Search for the cell housing the specified text and yield its [x, y] center coordinate. 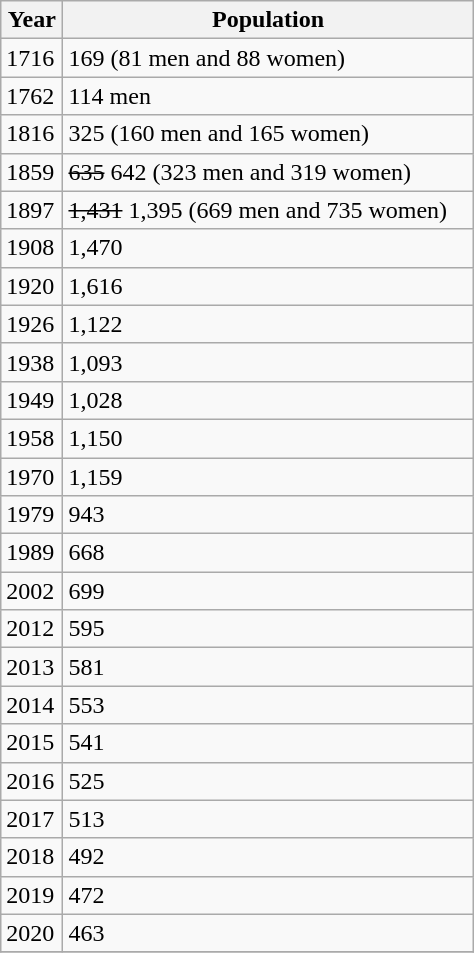
1,150 [268, 438]
2019 [32, 895]
1,159 [268, 477]
472 [268, 895]
1859 [32, 172]
525 [268, 781]
1,470 [268, 248]
2017 [32, 819]
492 [268, 857]
Population [268, 20]
2013 [32, 667]
1938 [32, 362]
1958 [32, 438]
2016 [32, 781]
1897 [32, 210]
1816 [32, 134]
1920 [32, 286]
699 [268, 591]
1979 [32, 515]
169 (81 men and 88 women) [268, 58]
114 men [268, 96]
581 [268, 667]
325 (160 men and 165 women) [268, 134]
2012 [32, 629]
1,093 [268, 362]
1970 [32, 477]
943 [268, 515]
553 [268, 705]
2002 [32, 591]
1,028 [268, 400]
668 [268, 553]
2015 [32, 743]
463 [268, 933]
1,431 1,395 (669 men and 735 women) [268, 210]
1949 [32, 400]
1926 [32, 324]
1762 [32, 96]
1716 [32, 58]
513 [268, 819]
635 642 (323 men and 319 women) [268, 172]
595 [268, 629]
Year [32, 20]
1989 [32, 553]
2018 [32, 857]
1908 [32, 248]
541 [268, 743]
1,122 [268, 324]
2014 [32, 705]
2020 [32, 933]
1,616 [268, 286]
